Detect which cell encompasses the target text, then output its [X, Y] center coordinate. 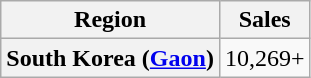
Sales [264, 20]
Region [110, 20]
10,269+ [264, 58]
South Korea (Gaon) [110, 58]
